From the cell containing the given text, extract its center point as [x, y] coordinate. 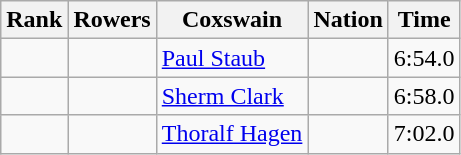
Sherm Clark [232, 96]
6:54.0 [424, 58]
Time [424, 20]
6:58.0 [424, 96]
Thoralf Hagen [232, 134]
Rank [34, 20]
Paul Staub [232, 58]
Rowers [112, 20]
Nation [348, 20]
7:02.0 [424, 134]
Coxswain [232, 20]
